Scan for the cell matching the given text and deliver its (x, y) coordinate at center. 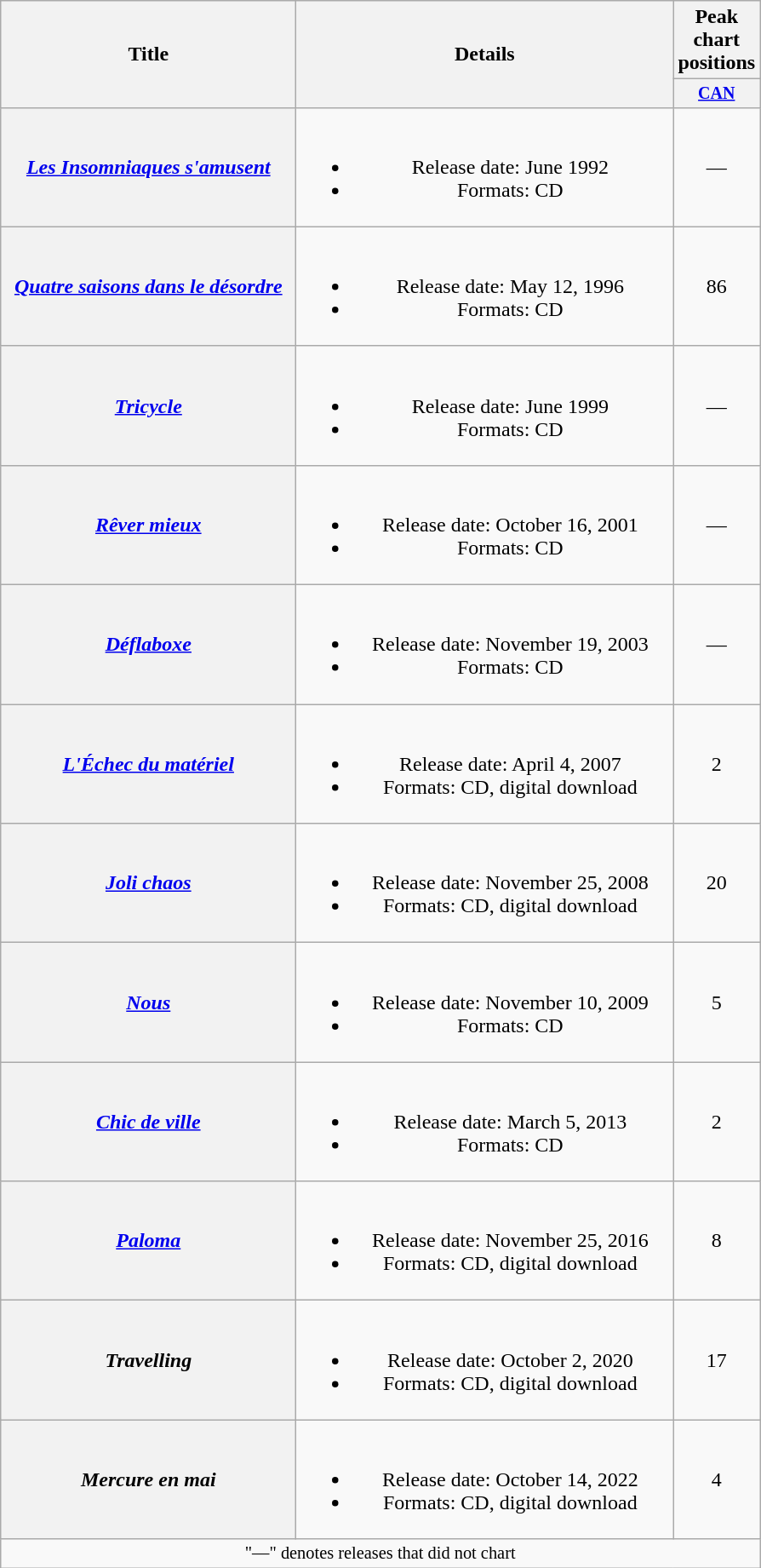
Quatre saisons dans le désordre (148, 286)
Release date: October 14, 2022Formats: CD, digital download (485, 1479)
Nous (148, 1002)
86 (717, 286)
17 (717, 1360)
Details (485, 55)
Release date: November 25, 2016Formats: CD, digital download (485, 1241)
Mercure en mai (148, 1479)
Release date: March 5, 2013Formats: CD (485, 1122)
"—" denotes releases that did not chart (380, 1554)
4 (717, 1479)
Title (148, 55)
Les Insomniaques s'amusent (148, 167)
Travelling (148, 1360)
Chic de ville (148, 1122)
5 (717, 1002)
L'Échec du matériel (148, 764)
Déflaboxe (148, 645)
8 (717, 1241)
Release date: October 2, 2020Formats: CD, digital download (485, 1360)
Release date: June 1999Formats: CD (485, 405)
Release date: November 25, 2008Formats: CD, digital download (485, 883)
Peak chart positions (717, 40)
Rêver mieux (148, 525)
Paloma (148, 1241)
Release date: June 1992Formats: CD (485, 167)
Release date: May 12, 1996Formats: CD (485, 286)
CAN (717, 94)
Release date: November 19, 2003Formats: CD (485, 645)
Release date: November 10, 2009Formats: CD (485, 1002)
Release date: October 16, 2001Formats: CD (485, 525)
Release date: April 4, 2007Formats: CD, digital download (485, 764)
Joli chaos (148, 883)
Tricycle (148, 405)
20 (717, 883)
